Determine the (x, y) coordinate at the center of the cell enclosing the given text.  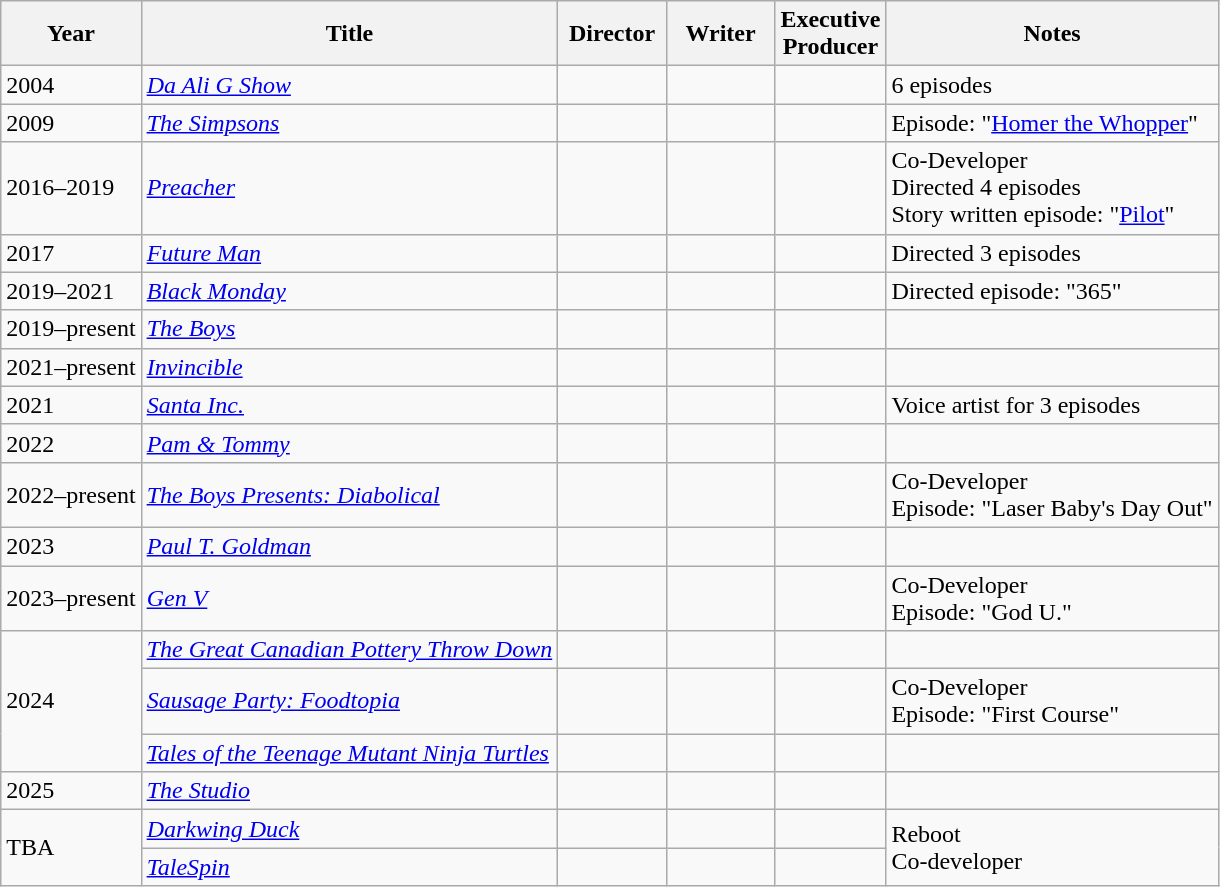
Notes (1052, 34)
TBA (71, 848)
Voice artist for 3 episodes (1052, 405)
2022–present (71, 494)
ExecutiveProducer (830, 34)
2019–2021 (71, 291)
Title (350, 34)
Co-Developer Episode: "Laser Baby's Day Out" (1052, 494)
2024 (71, 702)
Year (71, 34)
The Studio (350, 791)
2023–present (71, 598)
Future Man (350, 253)
2025 (71, 791)
Darkwing Duck (350, 829)
Black Monday (350, 291)
Directed 3 episodes (1052, 253)
2023 (71, 546)
Da Ali G Show (350, 85)
RebootCo-developer (1052, 848)
Co-Developer Episode: "God U." (1052, 598)
Invincible (350, 367)
Pam & Tommy (350, 443)
2021 (71, 405)
The Simpsons (350, 123)
Sausage Party: Foodtopia (350, 702)
Santa Inc. (350, 405)
The Boys Presents: Diabolical (350, 494)
6 episodes (1052, 85)
Co-Developer Episode: "First Course" (1052, 702)
Paul T. Goldman (350, 546)
2004 (71, 85)
Co-Developer Directed 4 episodes Story written episode: "Pilot" (1052, 188)
2021–present (71, 367)
2017 (71, 253)
Gen V (350, 598)
2009 (71, 123)
Directed episode: "365" (1052, 291)
Tales of the Teenage Mutant Ninja Turtles (350, 753)
Episode: "Homer the Whopper" (1052, 123)
The Boys (350, 329)
2022 (71, 443)
Director (612, 34)
2016–2019 (71, 188)
Writer (720, 34)
Preacher (350, 188)
TaleSpin (350, 867)
2019–present (71, 329)
The Great Canadian Pottery Throw Down (350, 650)
